Pinpoint the cell where the given text exists, returning its [x, y] midpoint coordinate. 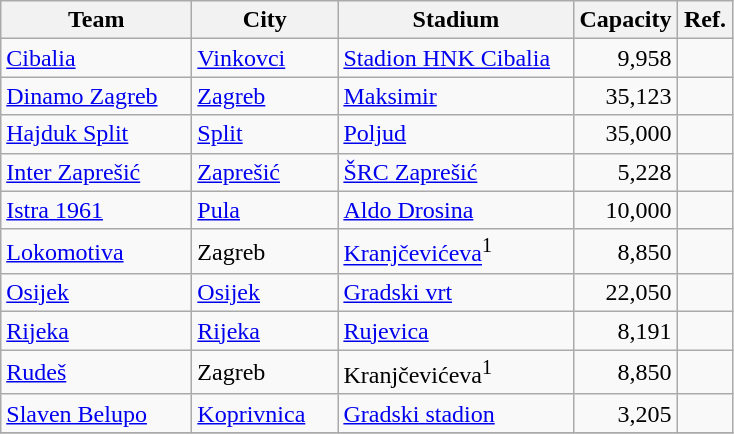
35,000 [626, 134]
Pula [265, 210]
Ref. [705, 20]
Vinkovci [265, 58]
Gradski stadion [456, 413]
City [265, 20]
ŠRC Zaprešić [456, 172]
Stadion HNK Cibalia [456, 58]
Cibalia [96, 58]
35,123 [626, 96]
Koprivnica [265, 413]
Rudeš [96, 372]
Split [265, 134]
Dinamo Zagreb [96, 96]
Team [96, 20]
8,191 [626, 331]
3,205 [626, 413]
Capacity [626, 20]
Slaven Belupo [96, 413]
Zaprešić [265, 172]
22,050 [626, 293]
Stadium [456, 20]
Aldo Drosina [456, 210]
Maksimir [456, 96]
Hajduk Split [96, 134]
Rujevica [456, 331]
9,958 [626, 58]
10,000 [626, 210]
Inter Zaprešić [96, 172]
Gradski vrt [456, 293]
5,228 [626, 172]
Istra 1961 [96, 210]
Lokomotiva [96, 252]
Poljud [456, 134]
